Return the [x, y] coordinate for the center point of the cell that contains the specified text.  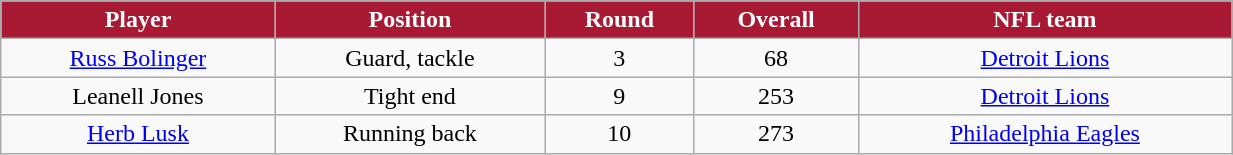
Player [138, 20]
9 [620, 96]
Leanell Jones [138, 96]
Tight end [410, 96]
68 [776, 58]
Russ Bolinger [138, 58]
3 [620, 58]
Round [620, 20]
Position [410, 20]
Herb Lusk [138, 134]
10 [620, 134]
273 [776, 134]
Guard, tackle [410, 58]
NFL team [1044, 20]
Philadelphia Eagles [1044, 134]
Running back [410, 134]
Overall [776, 20]
253 [776, 96]
